Extract the (x, y) coordinate from the center of the cell holding the provided text.  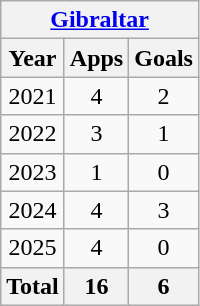
Goals (164, 58)
2021 (33, 96)
2024 (33, 210)
Year (33, 58)
Gibraltar (100, 20)
Total (33, 286)
6 (164, 286)
2025 (33, 248)
2 (164, 96)
Apps (96, 58)
16 (96, 286)
2023 (33, 172)
2022 (33, 134)
